Scan for the cell matching the given text and deliver its [X, Y] coordinate at center. 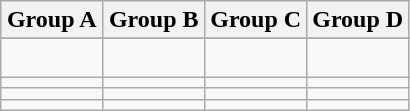
Group C [256, 20]
Group A [52, 20]
Group D [358, 20]
Group B [154, 20]
